Capture the cell that displays the provided text and extract its [X, Y] central coordinate. 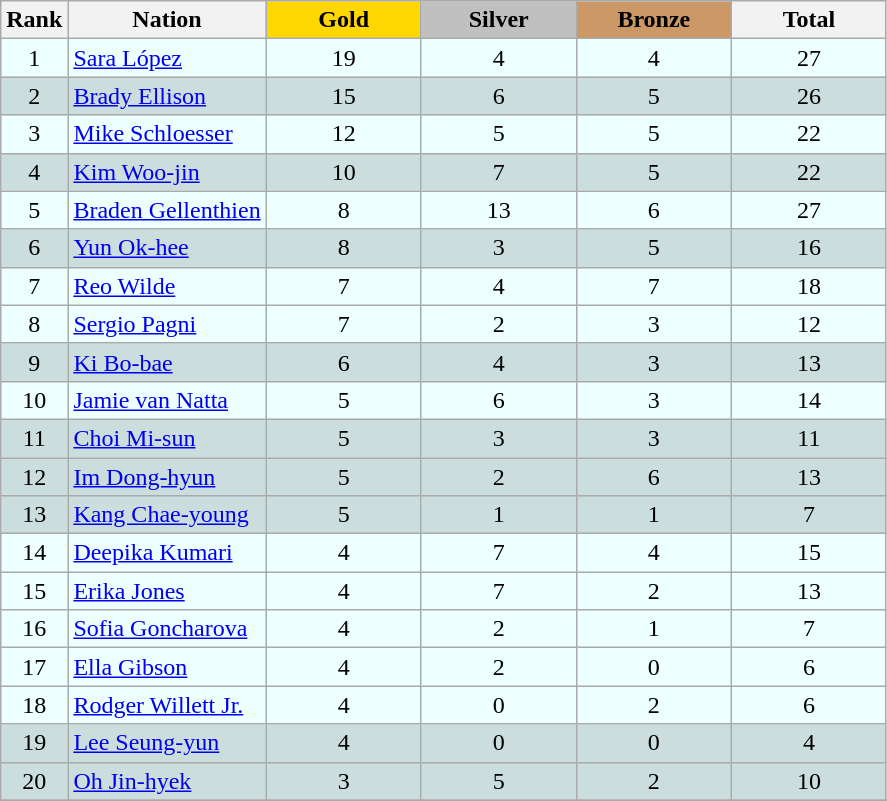
Rodger Willett Jr. [167, 705]
20 [34, 781]
Kim Woo-jin [167, 172]
Gold [344, 20]
Ki Bo-bae [167, 362]
Rank [34, 20]
Mike Schloesser [167, 134]
Bronze [654, 20]
Oh Jin-hyek [167, 781]
Brady Ellison [167, 96]
Sofia Goncharova [167, 629]
9 [34, 362]
Reo Wilde [167, 286]
Yun Ok-hee [167, 248]
Silver [498, 20]
Erika Jones [167, 591]
Im Dong-hyun [167, 477]
26 [808, 96]
17 [34, 667]
Jamie van Natta [167, 400]
Choi Mi-sun [167, 438]
Nation [167, 20]
Sara López [167, 58]
Lee Seung-yun [167, 743]
Deepika Kumari [167, 553]
Braden Gellenthien [167, 210]
Sergio Pagni [167, 324]
Ella Gibson [167, 667]
Kang Chae-young [167, 515]
Total [808, 20]
